Return (X, Y) of the center of cell containing provided text 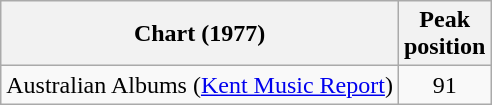
91 (444, 85)
Peakposition (444, 34)
Australian Albums (Kent Music Report) (200, 85)
Chart (1977) (200, 34)
